Extract the (x, y) coordinate from the center of the cell holding the provided text.  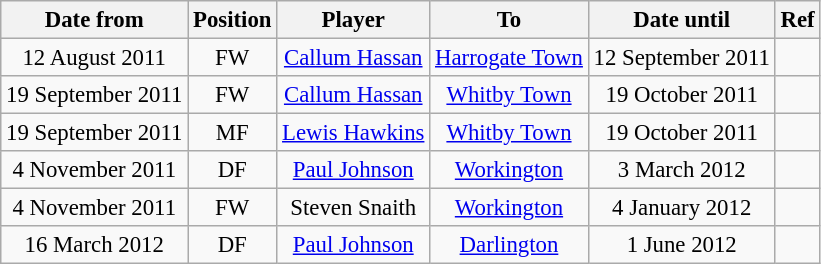
16 March 2012 (94, 245)
Position (232, 20)
Player (354, 20)
12 September 2011 (682, 58)
MF (232, 133)
Date from (94, 20)
1 June 2012 (682, 245)
Date until (682, 20)
Lewis Hawkins (354, 133)
3 March 2012 (682, 170)
Steven Snaith (354, 208)
4 January 2012 (682, 208)
12 August 2011 (94, 58)
To (510, 20)
Harrogate Town (510, 58)
Darlington (510, 245)
Ref (798, 20)
